Output the [X, Y] coordinate of the center of the cell containing the given text.  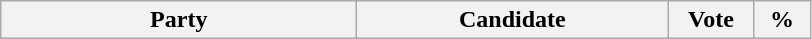
Candidate [512, 20]
Party [179, 20]
% [782, 20]
Vote [711, 20]
